For the text-containing cell, return its midpoint in (x, y) coordinate format. 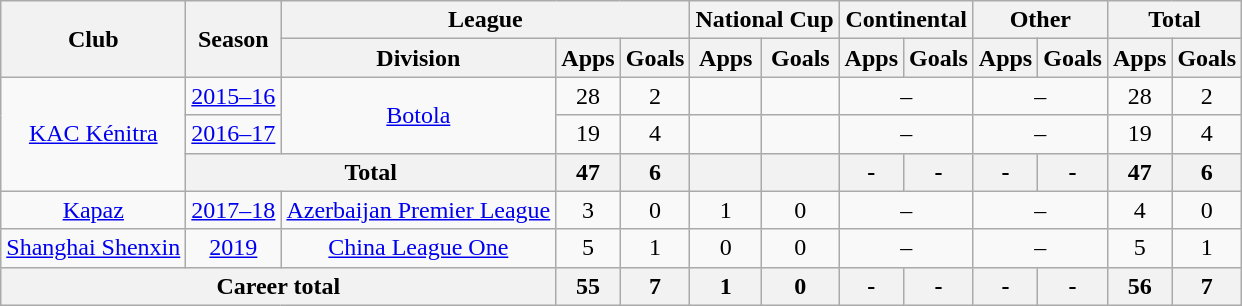
Shanghai Shenxin (94, 248)
2016–17 (234, 134)
Season (234, 39)
Club (94, 39)
National Cup (764, 20)
Continental (906, 20)
China League One (418, 248)
League (486, 20)
Division (418, 58)
Career total (278, 286)
55 (588, 286)
Other (1040, 20)
3 (588, 210)
KAC Kénitra (94, 134)
2019 (234, 248)
Botola (418, 115)
Kapaz (94, 210)
2017–18 (234, 210)
2015–16 (234, 96)
56 (1139, 286)
Azerbaijan Premier League (418, 210)
